Pinpoint the cell where the given text exists, returning its [X, Y] midpoint coordinate. 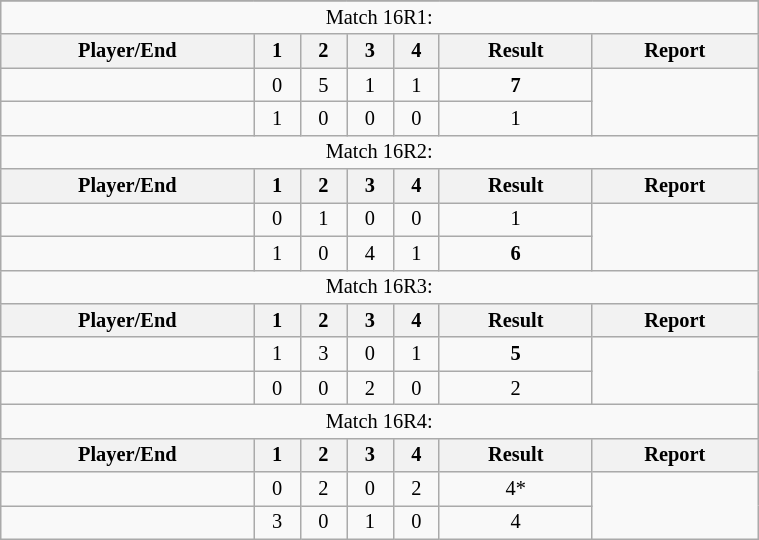
Match 16R1: [380, 17]
4* [515, 489]
Match 16R3: [380, 287]
7 [515, 85]
Match 16R4: [380, 421]
6 [515, 253]
Match 16R2: [380, 152]
